Determine the (x, y) coordinate at the center of the cell enclosing the given text.  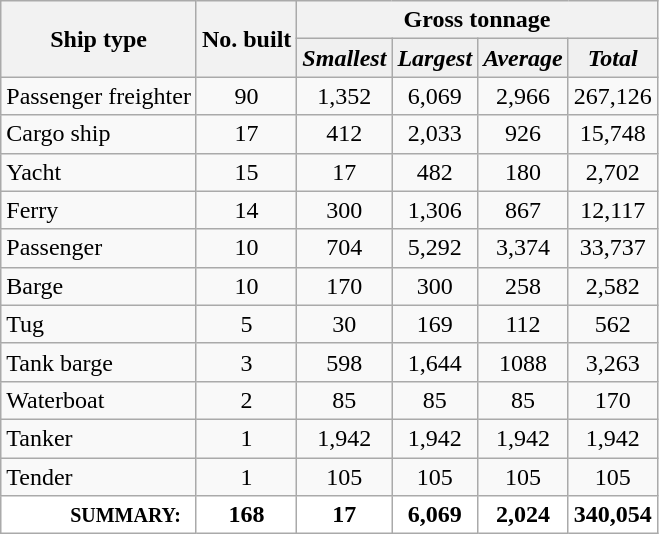
2,966 (524, 96)
Tank barge (99, 362)
867 (524, 210)
412 (344, 134)
90 (246, 96)
Ship type (99, 39)
SUMMARY: (99, 515)
112 (524, 324)
Largest (435, 58)
267,126 (612, 96)
Average (524, 58)
Barge (99, 286)
Passenger (99, 248)
482 (435, 172)
15,748 (612, 134)
168 (246, 515)
33,737 (612, 248)
1,644 (435, 362)
5,292 (435, 248)
14 (246, 210)
3 (246, 362)
598 (344, 362)
Tanker (99, 438)
15 (246, 172)
12,117 (612, 210)
2,033 (435, 134)
1,306 (435, 210)
258 (524, 286)
Tug (99, 324)
180 (524, 172)
Yacht (99, 172)
1088 (524, 362)
2,582 (612, 286)
Passenger freighter (99, 96)
169 (435, 324)
Tender (99, 477)
No. built (246, 39)
5 (246, 324)
2 (246, 400)
926 (524, 134)
340,054 (612, 515)
2,702 (612, 172)
Smallest (344, 58)
Gross tonnage (477, 20)
30 (344, 324)
Ferry (99, 210)
562 (612, 324)
3,263 (612, 362)
704 (344, 248)
Cargo ship (99, 134)
Waterboat (99, 400)
Total (612, 58)
2,024 (524, 515)
3,374 (524, 248)
1,352 (344, 96)
